Identify which cell holds the provided text, then report its [X, Y] central coordinate. 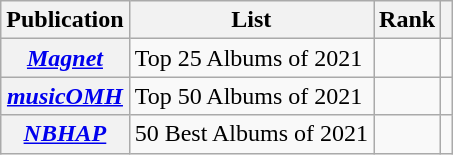
50 Best Albums of 2021 [251, 134]
musicOMH [65, 96]
Publication [65, 20]
Top 50 Albums of 2021 [251, 96]
Magnet [65, 58]
List [251, 20]
Rank [408, 20]
Top 25 Albums of 2021 [251, 58]
NBHAP [65, 134]
